For the text-containing cell, return its midpoint in [x, y] coordinate format. 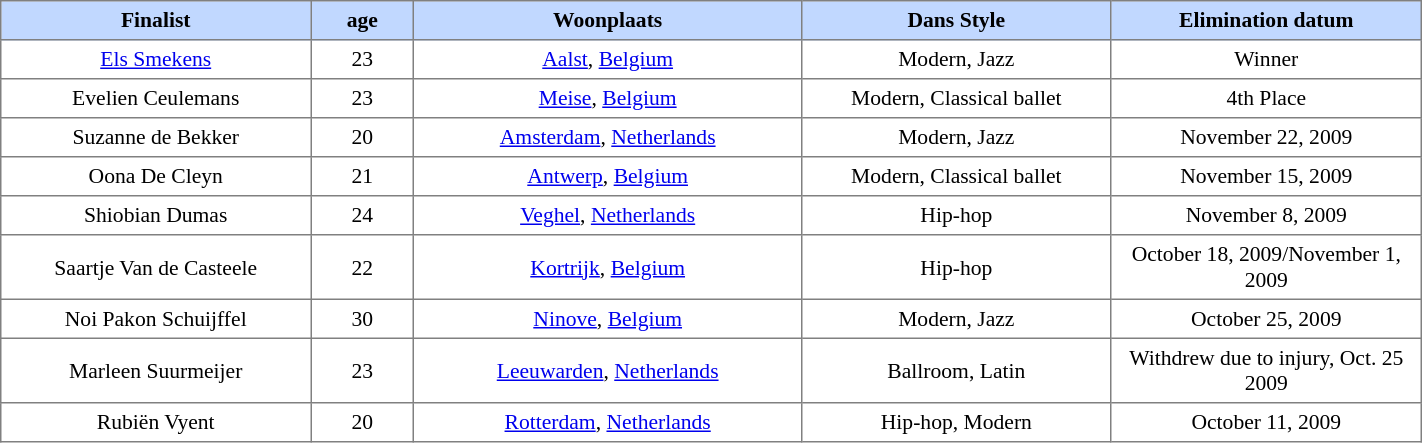
Noi Pakon Schuijffel [156, 318]
Ninove, Belgium [608, 318]
Saartje Van de Casteele [156, 267]
Els Smekens [156, 60]
Withdrew due to injury, Oct. 25 2009 [1266, 370]
Woonplaats [608, 20]
Veghel, Netherlands [608, 216]
Oona De Cleyn [156, 176]
November 22, 2009 [1266, 138]
Marleen Suurmeijer [156, 370]
Leeuwarden, Netherlands [608, 370]
30 [362, 318]
Hip-hop, Modern [956, 422]
October 18, 2009/November 1, 2009 [1266, 267]
Antwerp, Belgium [608, 176]
Aalst, Belgium [608, 60]
Ballroom, Latin [956, 370]
Meise, Belgium [608, 98]
November 15, 2009 [1266, 176]
Dans Style [956, 20]
Rubiën Vyent [156, 422]
November 8, 2009 [1266, 216]
Finalist [156, 20]
Winner [1266, 60]
October 25, 2009 [1266, 318]
October 11, 2009 [1266, 422]
Kortrijk, Belgium [608, 267]
Evelien Ceulemans [156, 98]
22 [362, 267]
age [362, 20]
Suzanne de Bekker [156, 138]
Shiobian Dumas [156, 216]
24 [362, 216]
Rotterdam, Netherlands [608, 422]
4th Place [1266, 98]
21 [362, 176]
Amsterdam, Netherlands [608, 138]
Elimination datum [1266, 20]
